Extract the [X, Y] coordinate from the center of the cell holding the provided text.  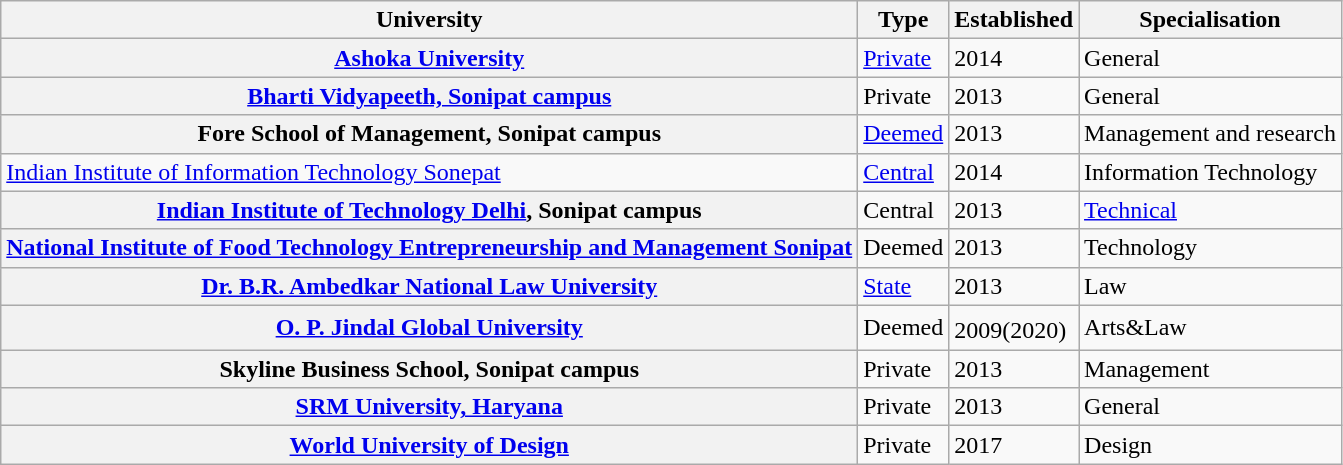
National Institute of Food Technology Entrepreneurship and Management Sonipat [430, 248]
Bharti Vidyapeeth, Sonipat campus [430, 96]
2017 [1014, 445]
SRM University, Haryana [430, 407]
Indian Institute of Information Technology Sonepat [430, 172]
Arts&Law [1210, 328]
Indian Institute of Technology Delhi, Sonipat campus [430, 210]
2009(2020) [1014, 328]
Law [1210, 286]
Specialisation [1210, 20]
Management and research [1210, 134]
Management [1210, 369]
Dr. B.R. Ambedkar National Law University [430, 286]
World University of Design [430, 445]
O. P. Jindal Global University [430, 328]
Technology [1210, 248]
Type [904, 20]
State [904, 286]
Information Technology [1210, 172]
Design [1210, 445]
Technical [1210, 210]
Ashoka University [430, 58]
Fore School of Management, Sonipat campus [430, 134]
Established [1014, 20]
Skyline Business School, Sonipat campus [430, 369]
University [430, 20]
